For the text-containing cell, return its midpoint in [x, y] coordinate format. 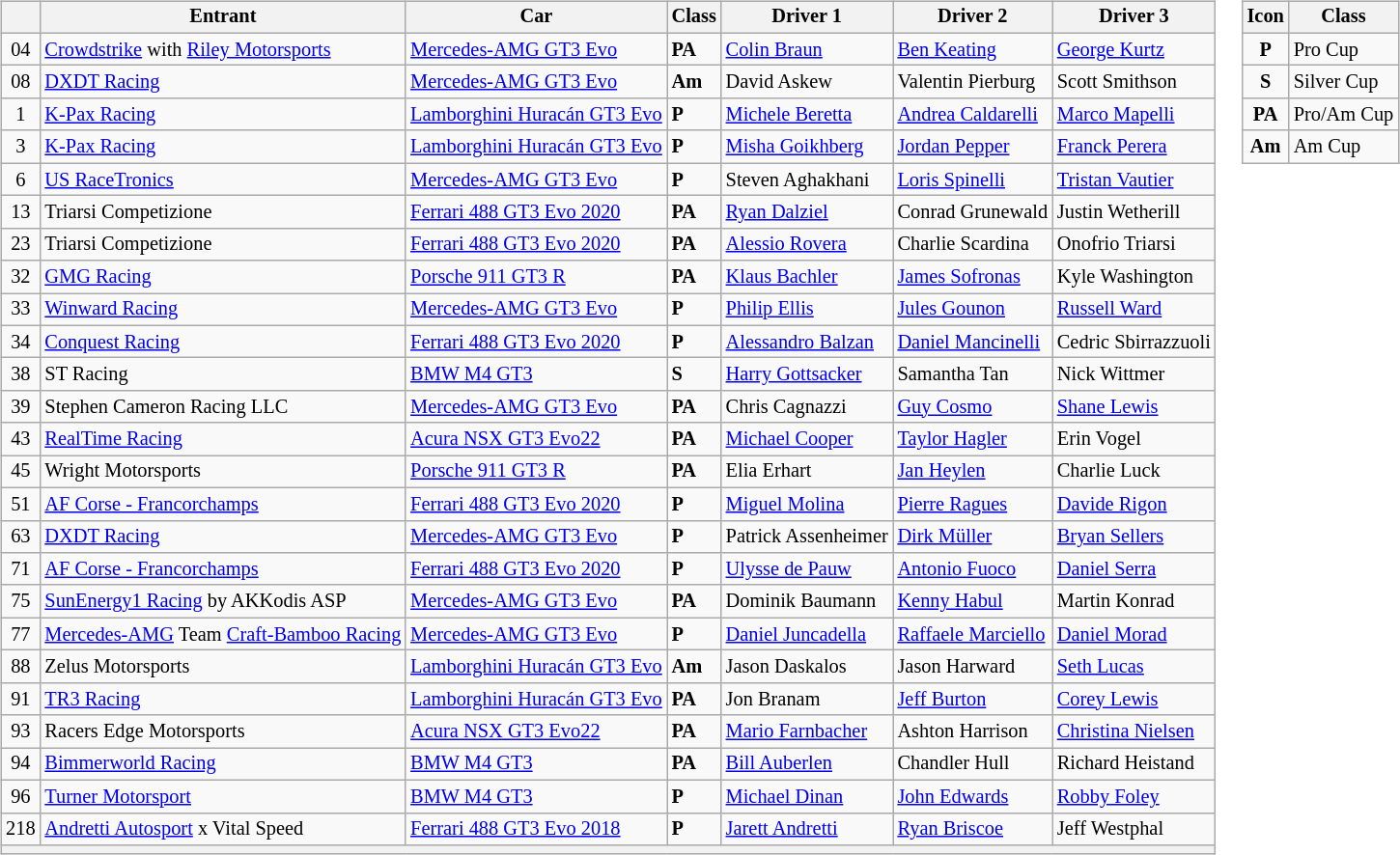
Miguel Molina [807, 504]
Michele Beretta [807, 115]
Silver Cup [1344, 82]
43 [20, 439]
Mario Farnbacher [807, 731]
Loris Spinelli [973, 179]
94 [20, 764]
Car [536, 17]
Steven Aghakhani [807, 179]
ST Racing [222, 374]
Philip Ellis [807, 310]
Alessio Rovera [807, 244]
Nick Wittmer [1134, 374]
Conquest Racing [222, 342]
Martin Konrad [1134, 601]
Shane Lewis [1134, 407]
13 [20, 212]
Dirk Müller [973, 537]
39 [20, 407]
Andrea Caldarelli [973, 115]
Marco Mapelli [1134, 115]
63 [20, 537]
75 [20, 601]
James Sofronas [973, 277]
Colin Braun [807, 49]
Michael Cooper [807, 439]
Christina Nielsen [1134, 731]
34 [20, 342]
RealTime Racing [222, 439]
38 [20, 374]
Michael Dinan [807, 796]
Daniel Serra [1134, 569]
Scott Smithson [1134, 82]
Samantha Tan [973, 374]
Russell Ward [1134, 310]
Harry Gottsacker [807, 374]
Tristan Vautier [1134, 179]
96 [20, 796]
Ryan Dalziel [807, 212]
Valentin Pierburg [973, 82]
TR3 Racing [222, 699]
Icon [1266, 17]
Jordan Pepper [973, 147]
Am Cup [1344, 147]
Patrick Assenheimer [807, 537]
Zelus Motorsports [222, 667]
Daniel Morad [1134, 634]
77 [20, 634]
Driver 1 [807, 17]
Ulysse de Pauw [807, 569]
Turner Motorsport [222, 796]
Racers Edge Motorsports [222, 731]
04 [20, 49]
Ashton Harrison [973, 731]
Entrant [222, 17]
6 [20, 179]
Daniel Mancinelli [973, 342]
John Edwards [973, 796]
Jon Branam [807, 699]
Ryan Briscoe [973, 829]
Onofrio Triarsi [1134, 244]
Pro Cup [1344, 49]
91 [20, 699]
1 [20, 115]
Pierre Ragues [973, 504]
08 [20, 82]
51 [20, 504]
Jason Daskalos [807, 667]
Misha Goikhberg [807, 147]
Jeff Westphal [1134, 829]
71 [20, 569]
David Askew [807, 82]
Chris Cagnazzi [807, 407]
US RaceTronics [222, 179]
Andretti Autosport x Vital Speed [222, 829]
Taylor Hagler [973, 439]
Charlie Scardina [973, 244]
Bimmerworld Racing [222, 764]
32 [20, 277]
Guy Cosmo [973, 407]
Richard Heistand [1134, 764]
93 [20, 731]
Mercedes-AMG Team Craft-Bamboo Racing [222, 634]
Davide Rigon [1134, 504]
Elia Erhart [807, 472]
Winward Racing [222, 310]
Erin Vogel [1134, 439]
Bryan Sellers [1134, 537]
Wright Motorsports [222, 472]
Robby Foley [1134, 796]
Corey Lewis [1134, 699]
23 [20, 244]
Kyle Washington [1134, 277]
Jan Heylen [973, 472]
Kenny Habul [973, 601]
Jules Gounon [973, 310]
Jeff Burton [973, 699]
3 [20, 147]
Dominik Baumann [807, 601]
88 [20, 667]
Driver 2 [973, 17]
Ben Keating [973, 49]
Jason Harward [973, 667]
SunEnergy1 Racing by AKKodis ASP [222, 601]
Bill Auberlen [807, 764]
George Kurtz [1134, 49]
Ferrari 488 GT3 Evo 2018 [536, 829]
Driver 3 [1134, 17]
Cedric Sbirrazzuoli [1134, 342]
218 [20, 829]
Stephen Cameron Racing LLC [222, 407]
45 [20, 472]
Conrad Grunewald [973, 212]
33 [20, 310]
Charlie Luck [1134, 472]
Justin Wetherill [1134, 212]
Franck Perera [1134, 147]
GMG Racing [222, 277]
Pro/Am Cup [1344, 115]
Raffaele Marciello [973, 634]
Chandler Hull [973, 764]
Alessandro Balzan [807, 342]
Klaus Bachler [807, 277]
Jarett Andretti [807, 829]
Antonio Fuoco [973, 569]
Seth Lucas [1134, 667]
Crowdstrike with Riley Motorsports [222, 49]
Daniel Juncadella [807, 634]
